Output the (X, Y) coordinate of the center of the cell containing the given text.  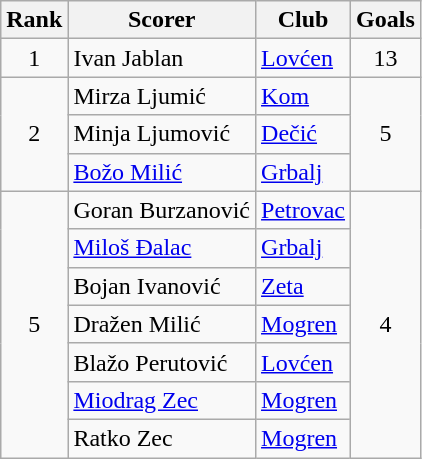
Zeta (304, 286)
Ratko Zec (162, 438)
Minja Ljumović (162, 134)
Club (304, 20)
Ivan Jablan (162, 58)
Mirza Ljumić (162, 96)
Dražen Milić (162, 324)
4 (386, 324)
Scorer (162, 20)
1 (34, 58)
2 (34, 134)
Goran Burzanović (162, 210)
Blažo Perutović (162, 362)
Petrovac (304, 210)
Miodrag Zec (162, 400)
Bojan Ivanović (162, 286)
Rank (34, 20)
Goals (386, 20)
Božo Milić (162, 172)
Miloš Đalac (162, 248)
13 (386, 58)
Dečić (304, 134)
Kom (304, 96)
